Extract the (x, y) coordinate from the center of the cell holding the provided text.  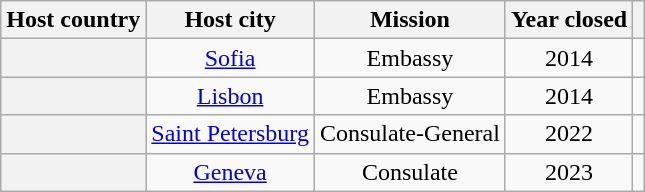
Host city (230, 20)
Saint Petersburg (230, 134)
Year closed (568, 20)
2022 (568, 134)
Lisbon (230, 96)
Sofia (230, 58)
Consulate-General (410, 134)
2023 (568, 172)
Consulate (410, 172)
Mission (410, 20)
Geneva (230, 172)
Host country (74, 20)
